Scan for the cell matching the given text and deliver its (X, Y) coordinate at center. 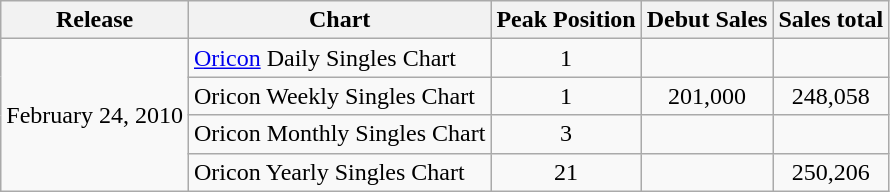
Oricon Weekly Singles Chart (339, 96)
Release (95, 20)
Oricon Daily Singles Chart (339, 58)
3 (566, 134)
201,000 (707, 96)
248,058 (831, 96)
Chart (339, 20)
Peak Position (566, 20)
February 24, 2010 (95, 115)
21 (566, 172)
250,206 (831, 172)
Oricon Yearly Singles Chart (339, 172)
Sales total (831, 20)
Debut Sales (707, 20)
Oricon Monthly Singles Chart (339, 134)
